Return the (x, y) coordinate for the center point of the cell that contains the specified text.  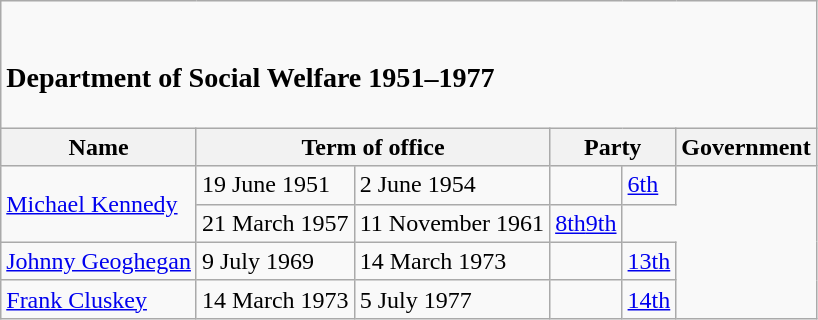
11 November 1961 (452, 223)
5 July 1977 (452, 299)
Johnny Geoghegan (99, 261)
9 July 1969 (275, 261)
Party (613, 147)
Name (99, 147)
6th (649, 185)
Term of office (372, 147)
Department of Social Welfare 1951–1977 (408, 64)
Frank Cluskey (99, 299)
13th (649, 261)
14th (649, 299)
8th9th (586, 223)
Michael Kennedy (99, 204)
2 June 1954 (452, 185)
19 June 1951 (275, 185)
Government (746, 147)
21 March 1957 (275, 223)
